Capture the cell that displays the provided text and extract its [x, y] central coordinate. 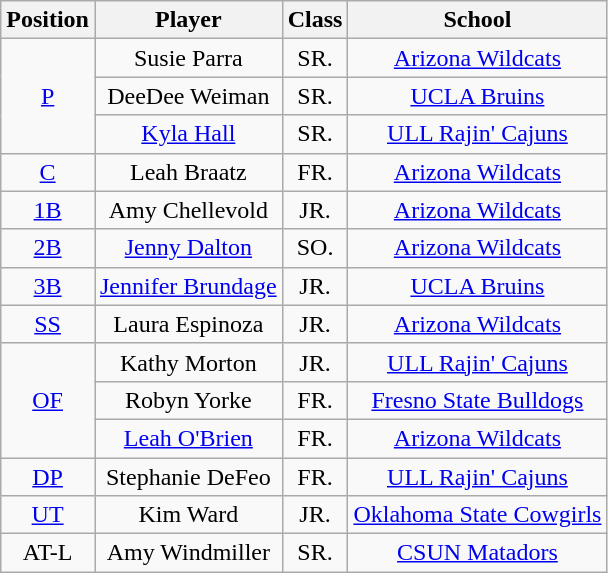
Jennifer Brundage [188, 286]
1B [48, 210]
C [48, 172]
Susie Parra [188, 58]
School [478, 20]
UT [48, 515]
Kim Ward [188, 515]
Position [48, 20]
Laura Espinoza [188, 324]
Jenny Dalton [188, 248]
2B [48, 248]
AT-L [48, 553]
SS [48, 324]
Player [188, 20]
Stephanie DeFeo [188, 477]
P [48, 96]
DeeDee Weiman [188, 96]
Oklahoma State Cowgirls [478, 515]
Class [315, 20]
Fresno State Bulldogs [478, 400]
Leah Braatz [188, 172]
SO. [315, 248]
DP [48, 477]
Amy Windmiller [188, 553]
Leah O'Brien [188, 438]
3B [48, 286]
Kyla Hall [188, 134]
CSUN Matadors [478, 553]
Kathy Morton [188, 362]
OF [48, 400]
Robyn Yorke [188, 400]
Amy Chellevold [188, 210]
